Search for the cell housing the specified text and yield its [x, y] center coordinate. 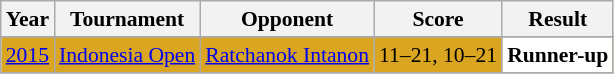
Runner-up [558, 55]
2015 [28, 55]
Indonesia Open [127, 55]
Score [438, 19]
11–21, 10–21 [438, 55]
Opponent [287, 19]
Year [28, 19]
Ratchanok Intanon [287, 55]
Result [558, 19]
Tournament [127, 19]
